For the text-containing cell, return its midpoint in (X, Y) coordinate format. 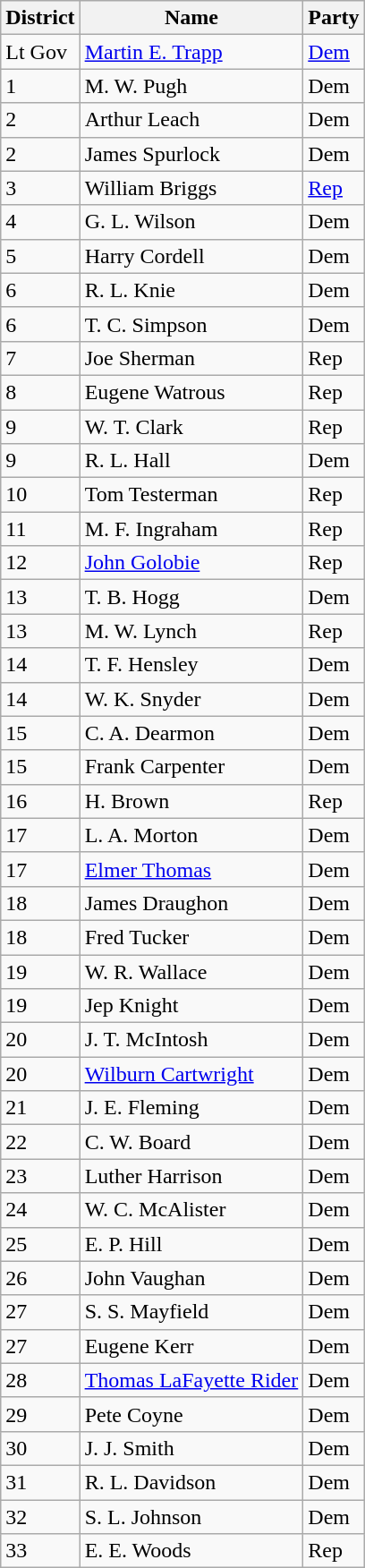
John Golobie (191, 563)
5 (40, 256)
Jep Knight (191, 1006)
R. L. Knie (191, 290)
T. F. Hensley (191, 665)
C. A. Dearmon (191, 733)
M. W. Pugh (191, 86)
S. S. Mayfield (191, 1312)
M. W. Lynch (191, 631)
W. T. Clark (191, 427)
Elmer Thomas (191, 869)
L. A. Morton (191, 835)
26 (40, 1278)
Tom Testerman (191, 495)
Lt Gov (40, 52)
Name (191, 18)
William Briggs (191, 188)
Eugene Kerr (191, 1346)
4 (40, 222)
30 (40, 1448)
24 (40, 1210)
John Vaughan (191, 1278)
J. T. McIntosh (191, 1040)
Wilburn Cartwright (191, 1074)
Arthur Leach (191, 120)
S. L. Johnson (191, 1517)
H. Brown (191, 801)
3 (40, 188)
R. L. Davidson (191, 1482)
21 (40, 1108)
E. E. Woods (191, 1551)
Eugene Watrous (191, 392)
J. J. Smith (191, 1448)
Pete Coyne (191, 1414)
Fred Tucker (191, 937)
R. L. Hall (191, 461)
25 (40, 1244)
Joe Sherman (191, 358)
Luther Harrison (191, 1176)
James Draughon (191, 903)
32 (40, 1517)
11 (40, 529)
M. F. Ingraham (191, 529)
W. K. Snyder (191, 699)
W. C. McAlister (191, 1210)
Harry Cordell (191, 256)
Party (334, 18)
Martin E. Trapp (191, 52)
22 (40, 1142)
T. C. Simpson (191, 324)
16 (40, 801)
1 (40, 86)
Thomas LaFayette Rider (191, 1380)
C. W. Board (191, 1142)
T. B. Hogg (191, 597)
33 (40, 1551)
J. E. Fleming (191, 1108)
12 (40, 563)
10 (40, 495)
8 (40, 392)
7 (40, 358)
Frank Carpenter (191, 767)
James Spurlock (191, 154)
23 (40, 1176)
31 (40, 1482)
W. R. Wallace (191, 971)
G. L. Wilson (191, 222)
28 (40, 1380)
29 (40, 1414)
District (40, 18)
E. P. Hill (191, 1244)
